Return [x, y] of the center of cell containing provided text 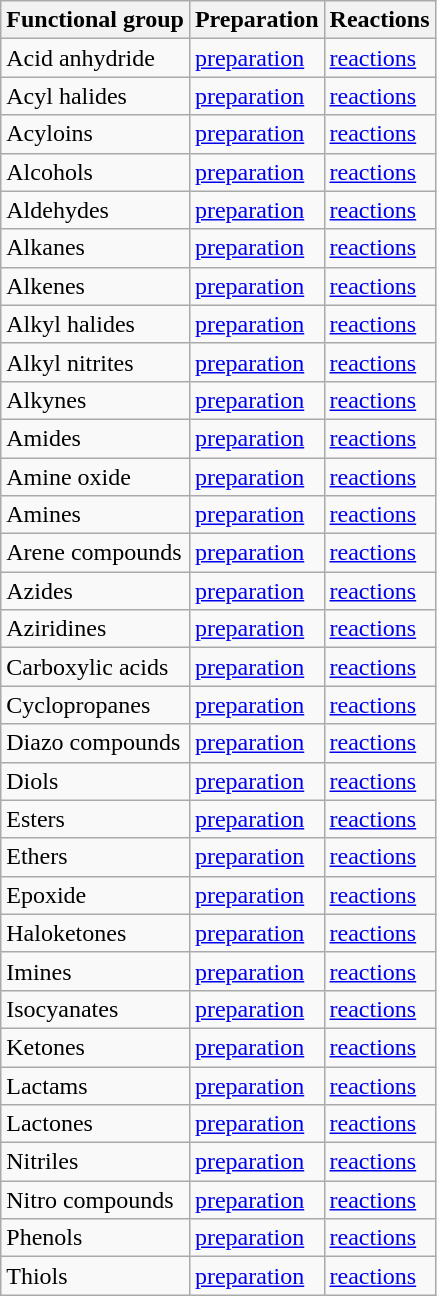
Diols [96, 781]
Carboxylic acids [96, 667]
Lactones [96, 1124]
Azides [96, 591]
Phenols [96, 1238]
Nitro compounds [96, 1200]
Acyl halides [96, 96]
Alkyl nitrites [96, 362]
Nitriles [96, 1162]
Arene compounds [96, 553]
Lactams [96, 1085]
Reactions [380, 20]
Aziridines [96, 629]
Alkynes [96, 400]
Alkanes [96, 248]
Cyclopropanes [96, 705]
Amines [96, 515]
Acyloins [96, 134]
Epoxide [96, 895]
Aldehydes [96, 210]
Amides [96, 438]
Alkenes [96, 286]
Imines [96, 971]
Ethers [96, 857]
Thiols [96, 1276]
Ketones [96, 1047]
Esters [96, 819]
Acid anhydride [96, 58]
Haloketones [96, 933]
Functional group [96, 20]
Diazo compounds [96, 743]
Amine oxide [96, 477]
Alcohols [96, 172]
Isocyanates [96, 1009]
Preparation [256, 20]
Alkyl halides [96, 324]
